Identify which cell holds the provided text, then report its (x, y) central coordinate. 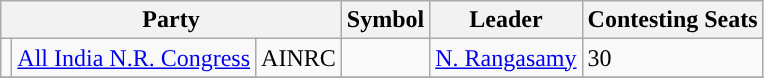
Party (172, 20)
Contesting Seats (672, 20)
Symbol (385, 20)
30 (672, 58)
N. Rangasamy (506, 58)
Leader (506, 20)
AINRC (299, 58)
All India N.R. Congress (134, 58)
